Return the [x, y] coordinate for the center point of the cell that contains the specified text.  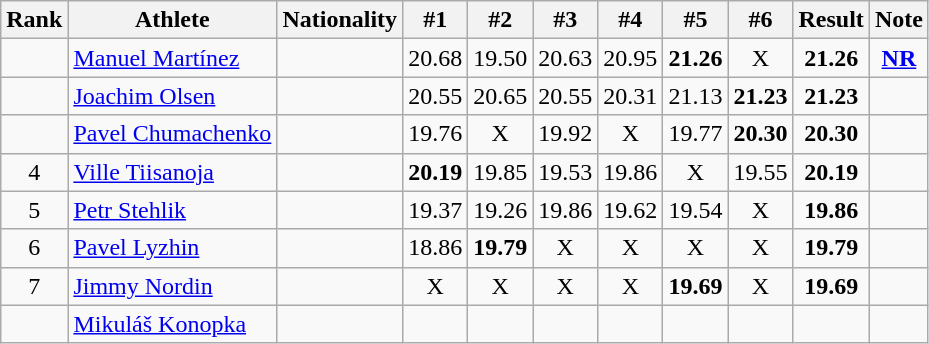
4 [34, 172]
18.86 [436, 248]
#2 [500, 20]
19.53 [566, 172]
Petr Stehlik [172, 210]
#3 [566, 20]
20.68 [436, 58]
19.54 [696, 210]
19.50 [500, 58]
Nationality [340, 20]
19.55 [760, 172]
Jimmy Nordin [172, 286]
#4 [630, 20]
Ville Tiisanoja [172, 172]
Note [898, 20]
Manuel Martínez [172, 58]
Pavel Chumachenko [172, 134]
7 [34, 286]
19.62 [630, 210]
Mikuláš Konopka [172, 324]
20.63 [566, 58]
#6 [760, 20]
20.95 [630, 58]
19.26 [500, 210]
21.13 [696, 96]
#1 [436, 20]
Athlete [172, 20]
19.77 [696, 134]
19.92 [566, 134]
5 [34, 210]
20.65 [500, 96]
#5 [696, 20]
Pavel Lyzhin [172, 248]
6 [34, 248]
19.37 [436, 210]
NR [898, 58]
19.76 [436, 134]
Joachim Olsen [172, 96]
20.31 [630, 96]
Result [831, 20]
19.85 [500, 172]
Rank [34, 20]
